Scan for the cell matching the given text and deliver its [x, y] coordinate at center. 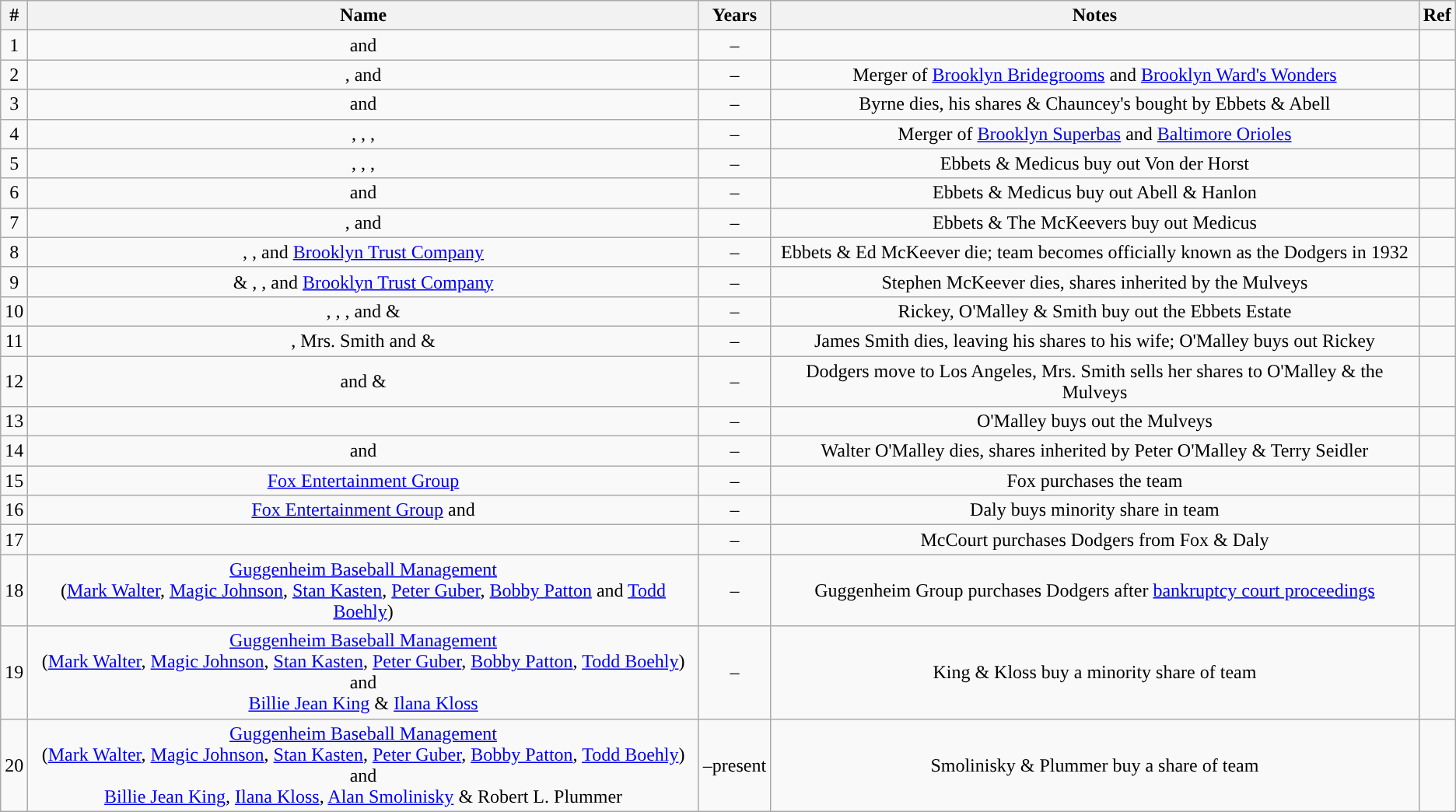
11 [14, 341]
Merger of Brooklyn Bridegrooms and Brooklyn Ward's Wonders [1095, 75]
16 [14, 510]
McCourt purchases Dodgers from Fox & Daly [1095, 540]
Smolinisky & Plummer buy a share of team [1095, 765]
Walter O'Malley dies, shares inherited by Peter O'Malley & Terry Seidler [1095, 451]
and & [363, 381]
Stephen McKeever dies, shares inherited by the Mulveys [1095, 282]
14 [14, 451]
Ebbets & The McKeevers buy out Medicus [1095, 222]
13 [14, 422]
12 [14, 381]
7 [14, 222]
19 [14, 672]
20 [14, 765]
Ref [1437, 16]
9 [14, 282]
Ebbets & Medicus buy out Abell & Hanlon [1095, 193]
Fox Entertainment Group [363, 481]
3 [14, 104]
Guggenheim Group purchases Dodgers after bankruptcy court proceedings [1095, 590]
, Mrs. Smith and & [363, 341]
, , and Brooklyn Trust Company [363, 252]
Dodgers move to Los Angeles, Mrs. Smith sells her shares to O'Malley & the Mulveys [1095, 381]
10 [14, 311]
Rickey, O'Malley & Smith buy out the Ebbets Estate [1095, 311]
1 [14, 45]
Notes [1095, 16]
2 [14, 75]
4 [14, 134]
O'Malley buys out the Mulveys [1095, 422]
15 [14, 481]
Years [734, 16]
5 [14, 163]
Fox Entertainment Group and [363, 510]
Byrne dies, his shares & Chauncey's bought by Ebbets & Abell [1095, 104]
James Smith dies, leaving his shares to his wife; O'Malley buys out Rickey [1095, 341]
Fox purchases the team [1095, 481]
Ebbets & Medicus buy out Von der Horst [1095, 163]
6 [14, 193]
Guggenheim Baseball Management (Mark Walter, Magic Johnson, Stan Kasten, Peter Guber, Bobby Patton and Todd Boehly) [363, 590]
Name [363, 16]
18 [14, 590]
17 [14, 540]
8 [14, 252]
Ebbets & Ed McKeever die; team becomes officially known as the Dodgers in 1932 [1095, 252]
Daly buys minority share in team [1095, 510]
–present [734, 765]
Guggenheim Baseball Management (Mark Walter, Magic Johnson, Stan Kasten, Peter Guber, Bobby Patton, Todd Boehly) andBillie Jean King & Ilana Kloss [363, 672]
# [14, 16]
Merger of Brooklyn Superbas and Baltimore Orioles [1095, 134]
& , , and Brooklyn Trust Company [363, 282]
King & Kloss buy a minority share of team [1095, 672]
, , , and & [363, 311]
